Extract the (X, Y) coordinate from the center of the cell holding the provided text.  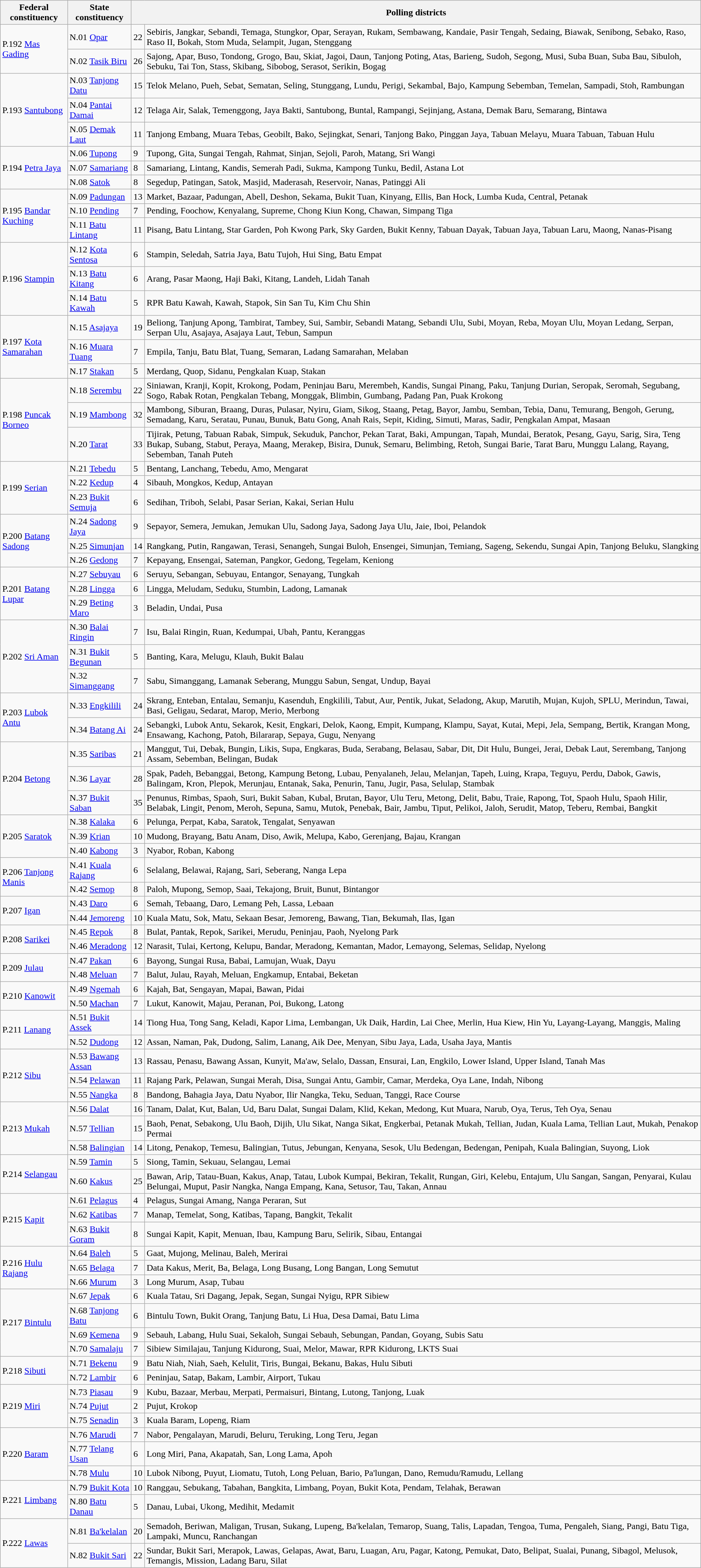
P.219 Miri (34, 1406)
Tupong, Gita, Sungai Tengah, Rahmat, Sinjan, Sejoli, Paroh, Matang, Sri Wangi (422, 154)
Lukut, Kanowit, Majau, Peranan, Poi, Bukong, Latong (422, 1003)
N.77 Telang Usan (100, 1454)
Long Murum, Asap, Tubau (422, 1282)
P.202 Sri Aman (34, 657)
N.54 Pelawan (100, 1080)
Semah, Tebaang, Daro, Lemang Peh, Lassa, Lebaan (422, 903)
Pisang, Batu Lintang, Star Garden, Poh Kwong Park, Sky Garden, Bukit Kenny, Tabuan Dayak, Tabuan Jaya, Tabuan Laru, Maong, Nanas-Pisang (422, 230)
Peninjau, Satap, Bakam, Lambir, Airport, Tukau (422, 1377)
25 (138, 1181)
N.66 Murum (100, 1282)
Bulat, Pantak, Repok, Sarikei, Merudu, Peninjau, Paoh, Nyelong Park (422, 932)
Empila, Tanju, Batu Blat, Tuang, Semaran, Ladang Samarahan, Melaban (422, 352)
Data Kakus, Merit, Ba, Belaga, Long Busang, Long Bangan, Long Semutut (422, 1268)
Balut, Julau, Rayah, Meluan, Engkamup, Entabai, Beketan (422, 975)
N.26 Gedong (100, 560)
Sedihan, Triboh, Selabi, Pasar Serian, Kakai, Serian Hulu (422, 502)
N.24 Sadong Jaya (100, 527)
P.198 Puncak Borneo (34, 420)
N.49 Ngemah (100, 989)
Sungai Kapit, Kapit, Menuan, Ibau, Kampung Baru, Selirik, Sibau, Entangai (422, 1234)
Pending, Foochow, Kenyalang, Supreme, Chong Kiun Kong, Chawan, Simpang Tiga (422, 210)
Banting, Kara, Melugu, Klauh, Bukit Balau (422, 657)
19 (138, 327)
N.05 Demak Laut (100, 134)
P.195 Bandar Kuching (34, 216)
Manap, Temelat, Song, Katibas, Tapang, Bangkit, Tekalit (422, 1215)
Long Miri, Pana, Akapatah, San, Long Lama, Apoh (422, 1454)
P.214 Selangau (34, 1174)
Bentang, Lanchang, Tebedu, Amo, Mengarat (422, 468)
Federal constituency (34, 13)
16 (138, 1109)
P.218 Sibuti (34, 1370)
N.07 Samariang (100, 168)
P.197 Kota Samarahan (34, 347)
Gaat, Mujong, Melinau, Baleh, Merirai (422, 1253)
N.67 Jepak (100, 1296)
N.22 Kedup (100, 483)
Lubok Nibong, Puyut, Liomatu, Tutoh, Long Peluan, Bario, Pa'lungan, Dano, Remudu/Ramudu, Lellang (422, 1473)
N.04 Pantai Damai (100, 110)
Narasit, Tulai, Kertong, Kelupu, Bandar, Meradong, Kemantan, Mador, Lemayong, Selemas, Selidap, Nyelong (422, 946)
P.206 Tanjong Manis (34, 877)
N.45 Repok (100, 932)
P.220 Baram (34, 1454)
P.204 Betong (34, 778)
P.213 Mukah (34, 1128)
Sepayor, Semera, Jemukan, Jemukan Ulu, Sadong Jaya, Sadong Jaya Ulu, Jaie, Iboi, Pelandok (422, 527)
N.82 Bukit Sari (100, 1556)
N.75 Senadin (100, 1420)
Pelunga, Perpat, Kaba, Saratok, Tengalat, Senyawan (422, 822)
N.43 Daro (100, 903)
N.16 Muara Tuang (100, 352)
N.50 Machan (100, 1003)
State constituency (100, 13)
P.203 Lubok Antu (34, 718)
32 (138, 415)
20 (138, 1531)
Stampin, Seledah, Satria Jaya, Batu Tujoh, Hui Sing, Batu Empat (422, 254)
N.70 Samalaju (100, 1349)
N.33 Engkilili (100, 706)
P.211 Lanang (34, 1030)
N.79 Bukit Kota (100, 1487)
N.03 Tanjong Datu (100, 85)
N.74 Pujut (100, 1406)
Market, Bazaar, Padungan, Abell, Deshon, Sekama, Bukit Tuan, Kinyang, Ellis, Ban Hock, Lumba Kuda, Central, Petanak (422, 196)
P.207 Igan (34, 910)
N.06 Tupong (100, 154)
N.37 Bukit Saban (100, 803)
P.196 Stampin (34, 279)
Danau, Lubai, Ukong, Medihit, Medamit (422, 1507)
N.02 Tasik Biru (100, 61)
33 (138, 444)
Kuala Baram, Lopeng, Riam (422, 1420)
Batu Niah, Niah, Saeh, Kelulit, Tiris, Bungai, Bekanu, Bakas, Hulu Sibuti (422, 1363)
Telaga Air, Salak, Temenggong, Jaya Bakti, Santubong, Buntal, Rampangi, Sejinjang, Astana, Demak Baru, Semarang, Bintawa (422, 110)
N.59 Tamin (100, 1162)
Siong, Tamin, Sekuau, Selangau, Lemai (422, 1162)
N.71 Bekenu (100, 1363)
Rassau, Penasu, Bawang Assan, Kunyit, Ma'aw, Selalo, Dassan, Ensurai, Lan, Engkilo, Lower Island, Upper Island, Tanah Mas (422, 1061)
N.76 Marudi (100, 1435)
Lingga, Meludam, Seduku, Stumbin, Ladong, Lamanak (422, 588)
N.12 Kota Sentosa (100, 254)
P.194 Petra Jaya (34, 168)
Kajah, Bat, Sengayan, Mapai, Bawan, Pidai (422, 989)
21 (138, 754)
N.17 Stakan (100, 371)
N.25 Simunjan (100, 546)
N.01 Opar (100, 37)
35 (138, 803)
N.18 Serembu (100, 390)
P.193 Santubong (34, 110)
2 (138, 1406)
P.222 Lawas (34, 1543)
N.60 Kakus (100, 1181)
Ranggau, Sebukang, Tabahan, Bangkita, Limbang, Poyan, Bukit Kota, Pendam, Telahak, Berawan (422, 1487)
N.62 Katibas (100, 1215)
Samariang, Lintang, Kandis, Semerah Padi, Sukma, Kampong Tunku, Bedil, Astana Lot (422, 168)
Merdang, Quop, Sidanu, Pengkalan Kuap, Stakan (422, 371)
N.20 Tarat (100, 444)
N.27 Sebuyau (100, 574)
Kuala Tatau, Sri Dagang, Jepak, Segan, Sungai Nyigu, RPR Sibiew (422, 1296)
N.80 Batu Danau (100, 1507)
P.201 Batang Lupar (34, 593)
N.48 Meluan (100, 975)
Arang, Pasar Maong, Haji Baki, Kitang, Landeh, Lidah Tanah (422, 279)
P.217 Bintulu (34, 1323)
Selalang, Belawai, Rajang, Sari, Seberang, Nanga Lepa (422, 870)
Nabor, Pengalayan, Marudi, Beluru, Teruking, Long Teru, Jegan (422, 1435)
P.208 Sarikei (34, 939)
Litong, Penakop, Temesu, Balingian, Tutus, Jebungan, Kenyana, Sesok, Ulu Bedengan, Bedengan, Penipah, Kuala Balingian, Suyong, Liok (422, 1147)
Tiong Hua, Tong Sang, Keladi, Kapor Lima, Lembangan, Uk Daik, Hardin, Lai Chee, Merlin, Hua Kiew, Hin Yu, Layang-Layang, Manggis, Maling (422, 1022)
P.205 Saratok (34, 836)
Nyabor, Roban, Kabong (422, 850)
Isu, Balai Ringin, Ruan, Kedumpai, Ubah, Pantu, Keranggas (422, 632)
Tanam, Dalat, Kut, Balan, Ud, Baru Dalat, Sungai Dalam, Klid, Kekan, Medong, Kut Muara, Narub, Oya, Terus, Teh Oya, Senau (422, 1109)
N.28 Lingga (100, 588)
N.65 Belaga (100, 1268)
P.210 Kanowit (34, 996)
N.08 Satok (100, 182)
N.81 Ba'kelalan (100, 1531)
Mudong, Brayang, Batu Anam, Diso, Awik, Melupa, Kabo, Gerenjang, Bajau, Krangan (422, 836)
Pelagus, Sungai Amang, Nanga Peraran, Sut (422, 1201)
26 (138, 61)
Sibiew Similajau, Tanjung Kidurong, Suai, Melor, Mawar, RPR Kidurong, LKTS Suai (422, 1349)
N.61 Pelagus (100, 1201)
N.55 Nangka (100, 1095)
N.57 Tellian (100, 1128)
Seruyu, Sebangan, Sebuyau, Entangor, Senayang, Tungkah (422, 574)
Pujut, Krokop (422, 1406)
P.215 Kapit (34, 1220)
N.58 Balingian (100, 1147)
N.69 Kemena (100, 1335)
N.39 Krian (100, 836)
P.216 Hulu Rajang (34, 1268)
Rajang Park, Pelawan, Sungai Merah, Disa, Sungai Antu, Gambir, Camar, Merdeka, Oya Lane, Indah, Nibong (422, 1080)
N.73 Piasau (100, 1392)
P.212 Sibu (34, 1076)
N.29 Beting Maro (100, 608)
28 (138, 778)
N.63 Bukit Goram (100, 1234)
N.31 Bukit Begunan (100, 657)
RPR Batu Kawah, Kawah, Stapok, Sin San Tu, Kim Chu Shin (422, 303)
N.13 Batu Kitang (100, 279)
N.42 Semop (100, 889)
P.209 Julau (34, 968)
N.41 Kuala Rajang (100, 870)
Bandong, Bahagia Jaya, Datu Nyabor, Ilir Nangka, Teku, Seduan, Tanggi, Race Course (422, 1095)
N.64 Baleh (100, 1253)
N.34 Batang Ai (100, 730)
Sibauh, Mongkos, Kedup, Antayan (422, 483)
Assan, Naman, Pak, Dudong, Salim, Lanang, Aik Dee, Menyan, Sibu Jaya, Lada, Usaha Jaya, Mantis (422, 1042)
N.19 Mambong (100, 415)
N.09 Padungan (100, 196)
N.53 Bawang Assan (100, 1061)
N.72 Lambir (100, 1377)
N.44 Jemoreng (100, 918)
N.40 Kabong (100, 850)
Beladin, Undai, Pusa (422, 608)
N.78 Mulu (100, 1473)
Kuala Matu, Sok, Matu, Sekaan Besar, Jemoreng, Bawang, Tian, Bekumah, Ilas, Igan (422, 918)
N.14 Batu Kawah (100, 303)
N.51 Bukit Assek (100, 1022)
Paloh, Mupong, Semop, Saai, Tekajong, Bruit, Bunut, Bintangor (422, 889)
N.52 Dudong (100, 1042)
Telok Melano, Pueh, Sebat, Sematan, Seling, Stunggang, Lundu, Perigi, Sekambal, Bajo, Kampung Sebemban, Temelan, Sampadi, Stoh, Rambungan (422, 85)
N.68 Tanjong Batu (100, 1315)
N.30 Balai Ringin (100, 632)
N.11 Batu Lintang (100, 230)
N.15 Asajaya (100, 327)
Segedup, Patingan, Satok, Masjid, Maderasah, Reservoir, Nanas, Patinggi Ali (422, 182)
Bintulu Town, Bukit Orang, Tanjung Batu, Li Hua, Desa Damai, Batu Lima (422, 1315)
N.35 Saribas (100, 754)
Sabu, Simanggang, Lamanak Seberang, Munggu Sabun, Sengat, Undup, Bayai (422, 681)
P.192 Mas Gading (34, 49)
P.200 Batang Sadong (34, 541)
Bayong, Sungai Rusa, Babai, Lamujan, Wuak, Dayu (422, 961)
Kepayang, Ensengai, Sateman, Pangkor, Gedong, Tegelam, Keniong (422, 560)
Tanjong Embang, Muara Tebas, Geobilt, Bako, Sejingkat, Senari, Tanjong Bako, Pinggan Jaya, Tabuan Melayu, Muara Tabuan, Tabuan Hulu (422, 134)
N.46 Meradong (100, 946)
N.23 Bukit Semuja (100, 502)
Kubu, Bazaar, Merbau, Merpati, Permaisuri, Bintang, Lutong, Tanjong, Luak (422, 1392)
P.221 Limbang (34, 1499)
Polling districts (416, 13)
Rangkang, Putin, Rangawan, Terasi, Senangeh, Sungai Buloh, Ensengei, Simunjan, Temiang, Sageng, Sekendu, Sungai Apin, Tanjong Beluku, Slangking (422, 546)
N.56 Dalat (100, 1109)
N.47 Pakan (100, 961)
N.21 Tebedu (100, 468)
Sebauh, Labang, Hulu Suai, Sekaloh, Sungai Sebauh, Sebungan, Pandan, Goyang, Subis Satu (422, 1335)
N.10 Pending (100, 210)
N.32 Simanggang (100, 681)
N.38 Kalaka (100, 822)
N.36 Layar (100, 778)
P.199 Serian (34, 488)
